Find where the given text appears and provide that cell's center as (X, Y) coordinate. 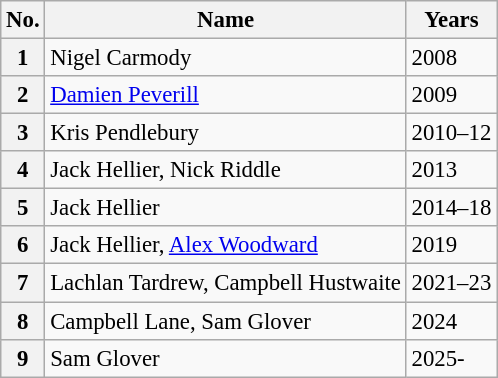
Jack Hellier, Nick Riddle (226, 170)
2008 (451, 58)
3 (23, 133)
Nigel Carmody (226, 58)
2009 (451, 95)
9 (23, 358)
No. (23, 20)
5 (23, 208)
8 (23, 321)
2025- (451, 358)
2014–18 (451, 208)
Campbell Lane, Sam Glover (226, 321)
Sam Glover (226, 358)
Jack Hellier (226, 208)
7 (23, 283)
2 (23, 95)
Jack Hellier, Alex Woodward (226, 245)
Years (451, 20)
Lachlan Tardrew, Campbell Hustwaite (226, 283)
2019 (451, 245)
2010–12 (451, 133)
2021–23 (451, 283)
Name (226, 20)
2024 (451, 321)
2013 (451, 170)
Kris Pendlebury (226, 133)
Damien Peverill (226, 95)
4 (23, 170)
1 (23, 58)
6 (23, 245)
